Identify which cell holds the provided text, then report its (x, y) central coordinate. 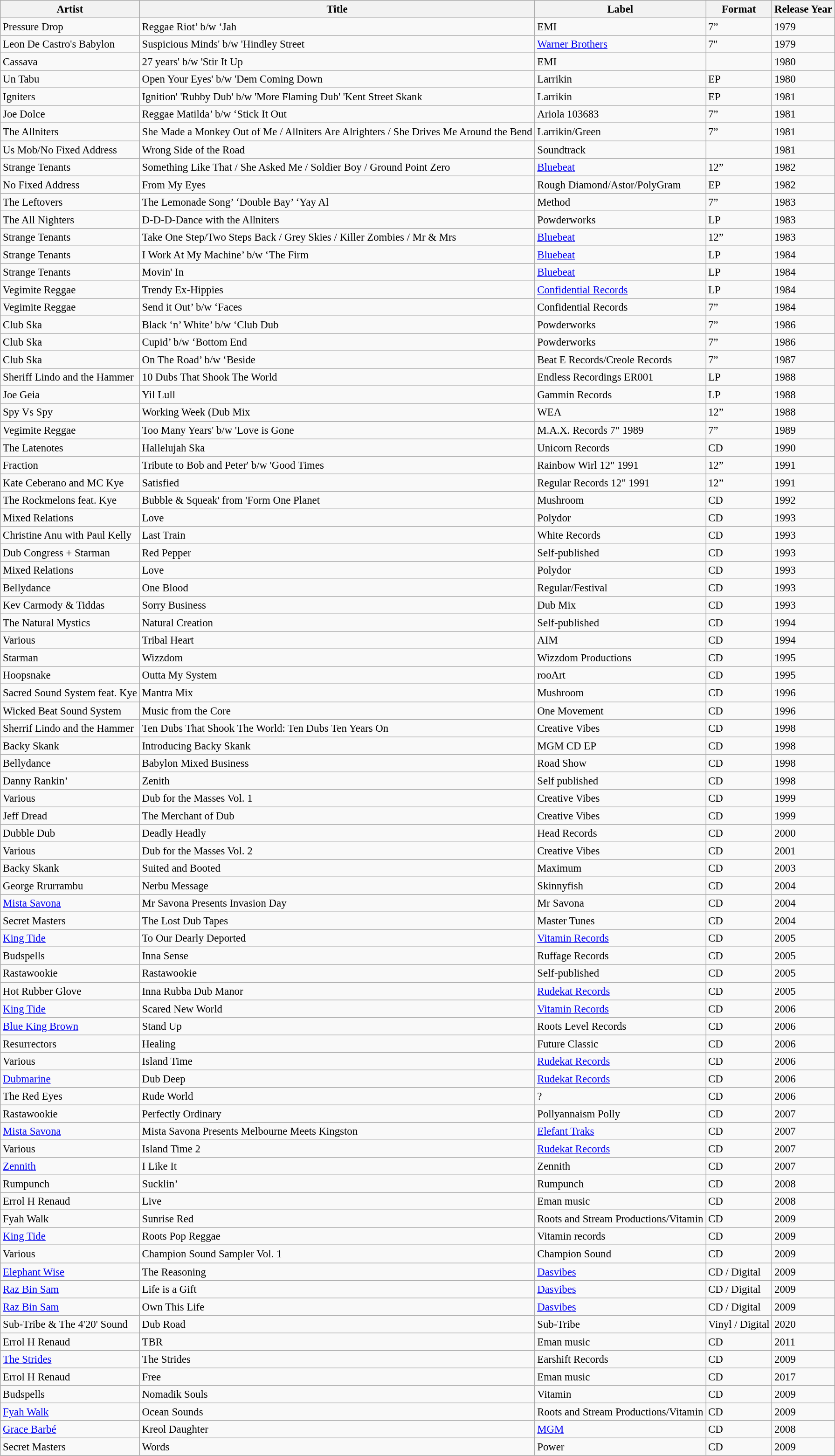
The Red Eyes (70, 1096)
Open Your Eyes' b/w 'Dem Coming Down (337, 79)
Something Like That / She Asked Me / Soldier Boy / Ground Point Zero (337, 167)
7" (739, 44)
Warner Brothers (620, 44)
Format (739, 9)
Vitamin records (620, 1236)
Suited and Booted (337, 868)
2000 (803, 833)
Grace Barbé (70, 1429)
Working Week (Dub Mix (337, 413)
Sheriff Lindo and the Hammer (70, 377)
Artist (70, 9)
Dubble Dub (70, 833)
Send it Out’ b/w ‘Faces (337, 307)
The Leftovers (70, 202)
Cupid’ b/w ‘Bottom End (337, 342)
Future Classic (620, 1044)
Blue King Brown (70, 1026)
Ignition' 'Rubby Dub' b/w 'More Flaming Dub' 'Kent Street Skank (337, 97)
Perfectly Ordinary (337, 1114)
Island Time (337, 1061)
Un Tabu (70, 79)
Words (337, 1447)
Kev Carmody & Tiddas (70, 605)
Trendy Ex-Hippies (337, 290)
Dubmarine (70, 1079)
Hallelujah Ska (337, 448)
Rough Diamond/Astor/PolyGram (620, 185)
Bubble & Squeak' from 'Form One Planet (337, 500)
Unicorn Records (620, 448)
Wrong Side of the Road (337, 150)
Head Records (620, 833)
Regular Records 12" 1991 (620, 483)
? (620, 1096)
Yil Lull (337, 395)
Take One Step/Two Steps Back / Grey Skies / Killer Zombies / Mr & Mrs (337, 237)
WEA (620, 413)
One Blood (337, 588)
Introducing Backy Skank (337, 746)
Sacred Sound System feat. Kye (70, 693)
Kreol Daughter (337, 1429)
I Like It (337, 1166)
Suspicious Minds' b/w 'Hindley Street (337, 44)
Road Show (620, 763)
Hot Rubber Glove (70, 991)
The Natural Mystics (70, 623)
Scared New World (337, 1009)
Tribal Heart (337, 640)
No Fixed Address (70, 185)
Release Year (803, 9)
White Records (620, 535)
Reggae Matilda’ b/w ‘Stick It Out (337, 114)
She Made a Monkey Out of Me / Allniters Are Alrighters / She Drives Me Around the Bend (337, 132)
Joe Geia (70, 395)
From My Eyes (337, 185)
Pollyannaism Polly (620, 1114)
Method (620, 202)
Champion Sound Sampler Vol. 1 (337, 1254)
Tribute to Bob and Peter' b/w 'Good Times (337, 465)
Kate Ceberano and MC Kye (70, 483)
The Latenotes (70, 448)
Danny Rankin’ (70, 781)
Last Train (337, 535)
Dub for the Masses Vol. 2 (337, 851)
Label (620, 9)
Regular/Festival (620, 588)
rooArt (620, 676)
Sub-Tribe & The 4'20' Sound (70, 1324)
MGM (620, 1429)
Mantra Mix (337, 693)
Nomadik Souls (337, 1394)
Christine Anu with Paul Kelly (70, 535)
Soundtrack (620, 150)
One Movement (620, 711)
Ocean Sounds (337, 1412)
Elephant Wise (70, 1272)
Title (337, 9)
Mr Savona (620, 903)
Earshift Records (620, 1359)
Zenith (337, 781)
Champion Sound (620, 1254)
Satisfied (337, 483)
27 years' b/w 'Stir It Up (337, 62)
Inna Rubba Dub Manor (337, 991)
Self published (620, 781)
Sucklin’ (337, 1184)
Ariola 103683 (620, 114)
Deadly Headly (337, 833)
The Reasoning (337, 1272)
Dub Congress + Starman (70, 553)
Endless Recordings ER001 (620, 377)
I Work At My Machine’ b/w ‘The Firm (337, 255)
Power (620, 1447)
Wicked Beat Sound System (70, 711)
Starman (70, 658)
The Rockmelons feat. Kye (70, 500)
2001 (803, 851)
The All Nighters (70, 220)
Roots Pop Reggae (337, 1236)
Spy Vs Spy (70, 413)
Skinnyfish (620, 886)
Beat E Records/Creole Records (620, 360)
The Allniters (70, 132)
Sunrise Red (337, 1219)
Live (337, 1201)
Fraction (70, 465)
Dub for the Masses Vol. 1 (337, 798)
Too Many Years' b/w 'Love is Gone (337, 430)
George Rrurrambu (70, 886)
Igniters (70, 97)
Dub Road (337, 1324)
Hoopsnake (70, 676)
Babylon Mixed Business (337, 763)
Sub-Tribe (620, 1324)
2017 (803, 1377)
10 Dubs That Shook The World (337, 377)
Rude World (337, 1096)
Master Tunes (620, 921)
1987 (803, 360)
2020 (803, 1324)
Dub Mix (620, 605)
2003 (803, 868)
Gammin Records (620, 395)
Wizzdom Productions (620, 658)
Movin' In (337, 272)
Mr Savona Presents Invasion Day (337, 903)
The Merchant of Dub (337, 816)
Red Pepper (337, 553)
Leon De Castro's Babylon (70, 44)
Reggae Riot’ b/w ‘Jah (337, 27)
Vitamin (620, 1394)
Music from the Core (337, 711)
Natural Creation (337, 623)
Larrikin/Green (620, 132)
AIM (620, 640)
Vinyl / Digital (739, 1324)
Island Time 2 (337, 1149)
To Our Dearly Deported (337, 938)
Black ‘n’ White’ b/w ‘Club Dub (337, 325)
Sherrif Lindo and the Hammer (70, 728)
MGM CD EP (620, 746)
Own This Life (337, 1307)
2011 (803, 1342)
Roots Level Records (620, 1026)
Nerbu Message (337, 886)
Maximum (620, 868)
Ruffage Records (620, 956)
Elefant Traks (620, 1131)
The Lemonade Song’ ‘Double Bay’ ‘Yay Al (337, 202)
Mista Savona Presents Melbourne Meets Kingston (337, 1131)
Life is a Gift (337, 1289)
1990 (803, 448)
On The Road’ b/w ‘Beside (337, 360)
Pressure Drop (70, 27)
Resurrectors (70, 1044)
1992 (803, 500)
Wizzdom (337, 658)
Us Mob/No Fixed Address (70, 150)
Inna Sense (337, 956)
M.A.X. Records 7" 1989 (620, 430)
Ten Dubs That Shook The World: Ten Dubs Ten Years On (337, 728)
Rainbow Wirl 12" 1991 (620, 465)
Stand Up (337, 1026)
Jeff Dread (70, 816)
Healing (337, 1044)
Outta My System (337, 676)
1989 (803, 430)
TBR (337, 1342)
Free (337, 1377)
Cassava (70, 62)
Sorry Business (337, 605)
Dub Deep (337, 1079)
The Lost Dub Tapes (337, 921)
D-D-D-Dance with the Allniters (337, 220)
Joe Dolce (70, 114)
